Output the [X, Y] coordinate of the center of the cell containing the given text.  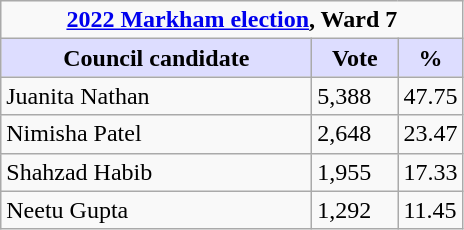
1,292 [355, 210]
11.45 [430, 210]
Council candidate [156, 58]
2022 Markham election, Ward 7 [232, 20]
% [430, 58]
5,388 [355, 96]
47.75 [430, 96]
Nimisha Patel [156, 134]
2,648 [355, 134]
23.47 [430, 134]
Vote [355, 58]
Juanita Nathan [156, 96]
17.33 [430, 172]
Shahzad Habib [156, 172]
Neetu Gupta [156, 210]
1,955 [355, 172]
